Scan for the cell matching the given text and deliver its (X, Y) coordinate at center. 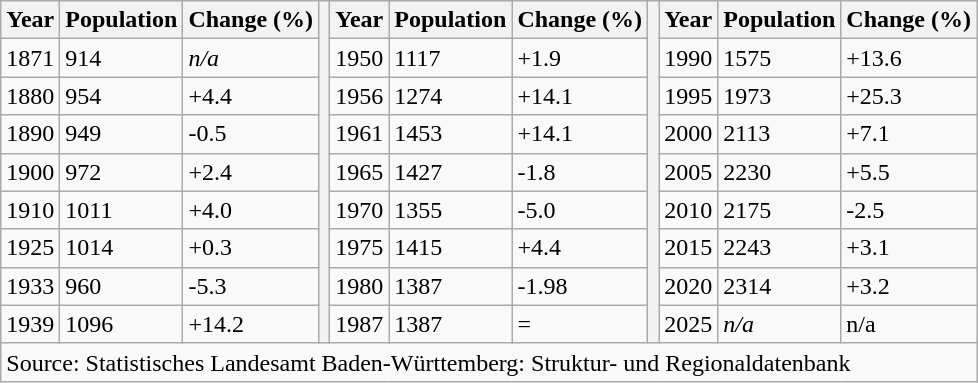
972 (122, 172)
1995 (688, 96)
1910 (30, 210)
1575 (780, 58)
1011 (122, 210)
1427 (450, 172)
1871 (30, 58)
2230 (780, 172)
2113 (780, 134)
1925 (30, 248)
1453 (450, 134)
-1.8 (580, 172)
2010 (688, 210)
1900 (30, 172)
2005 (688, 172)
-1.98 (580, 286)
+5.5 (909, 172)
-5.0 (580, 210)
960 (122, 286)
1975 (360, 248)
-5.3 (251, 286)
2243 (780, 248)
+4.0 (251, 210)
1970 (360, 210)
-0.5 (251, 134)
1355 (450, 210)
1096 (122, 324)
+3.2 (909, 286)
1274 (450, 96)
1939 (30, 324)
1980 (360, 286)
+3.1 (909, 248)
+25.3 (909, 96)
2314 (780, 286)
1965 (360, 172)
949 (122, 134)
-2.5 (909, 210)
1415 (450, 248)
1987 (360, 324)
2025 (688, 324)
2015 (688, 248)
954 (122, 96)
914 (122, 58)
1890 (30, 134)
1014 (122, 248)
1933 (30, 286)
1973 (780, 96)
+1.9 (580, 58)
1956 (360, 96)
+7.1 (909, 134)
2175 (780, 210)
Source: Statistisches Landesamt Baden-Württemberg: Struktur- und Regionaldatenbank (489, 362)
+13.6 (909, 58)
2020 (688, 286)
= (580, 324)
1950 (360, 58)
1117 (450, 58)
1990 (688, 58)
+2.4 (251, 172)
2000 (688, 134)
+0.3 (251, 248)
1961 (360, 134)
1880 (30, 96)
+14.2 (251, 324)
